Search for the cell housing the specified text and yield its (X, Y) center coordinate. 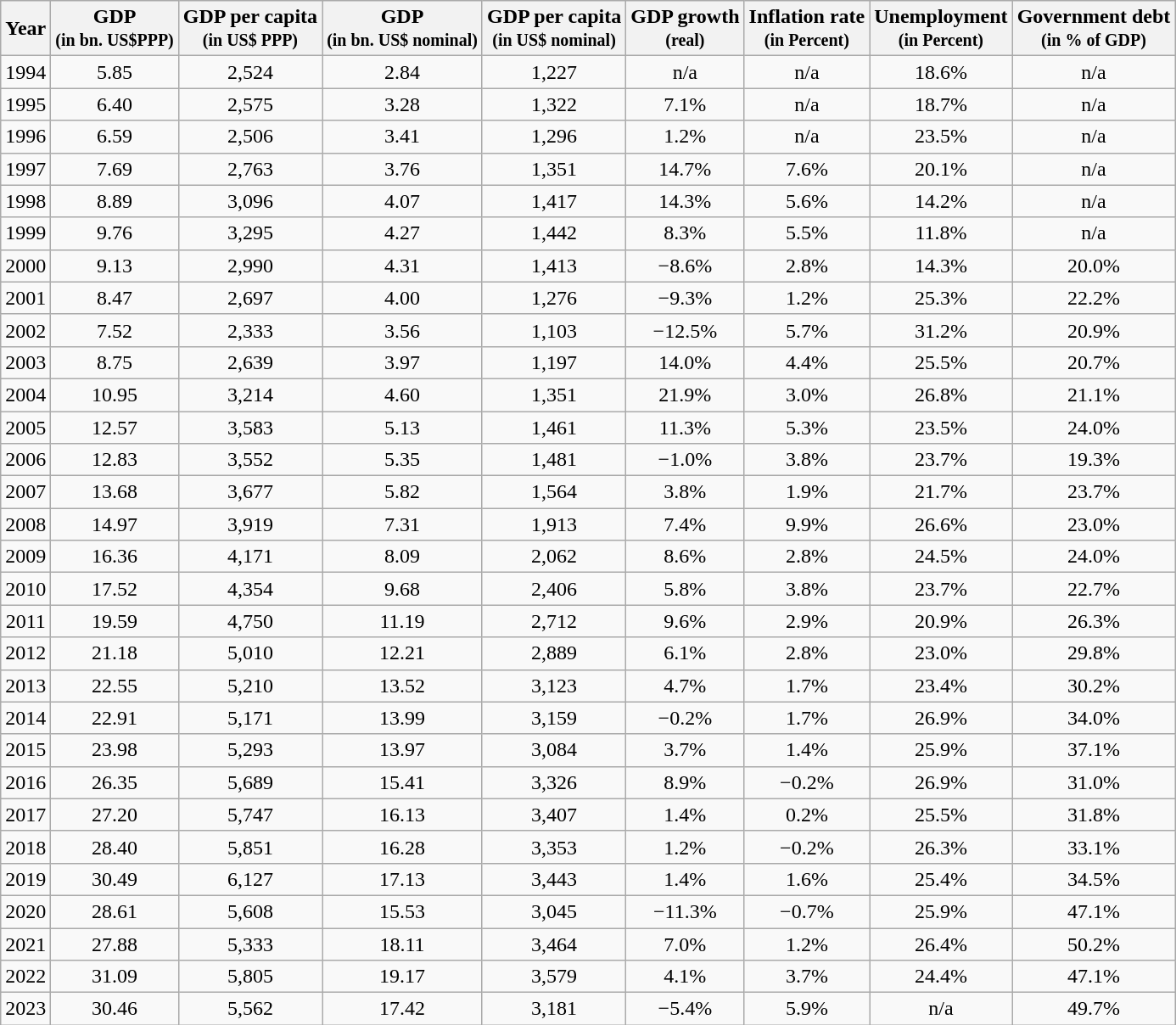
20.1% (941, 169)
3,583 (249, 427)
15.41 (402, 782)
2016 (25, 782)
8.9% (686, 782)
3,181 (553, 1009)
4,354 (249, 589)
2009 (25, 557)
−9.3% (686, 298)
8.3% (686, 233)
2,062 (553, 557)
3.41 (402, 137)
2,524 (249, 72)
2002 (25, 330)
49.7% (1094, 1009)
16.13 (402, 815)
8.89 (115, 201)
4.31 (402, 266)
GDP growth(real) (686, 29)
3,045 (553, 911)
2017 (25, 815)
3,407 (553, 815)
5,689 (249, 782)
GDP per capita(in US$ PPP) (249, 29)
1,417 (553, 201)
12.83 (115, 460)
8.09 (402, 557)
−5.4% (686, 1009)
14.2% (941, 201)
5.7% (807, 330)
−0.7% (807, 911)
7.6% (807, 169)
Year (25, 29)
1997 (25, 169)
2,697 (249, 298)
GDP per capita(in US$ nominal) (553, 29)
2015 (25, 750)
19.59 (115, 621)
5.5% (807, 233)
2022 (25, 977)
16.36 (115, 557)
GDP(in bn. US$PPP) (115, 29)
7.4% (686, 524)
−12.5% (686, 330)
7.69 (115, 169)
31.0% (1094, 782)
2018 (25, 847)
5.82 (402, 492)
5.3% (807, 427)
3,552 (249, 460)
2.84 (402, 72)
20.7% (1094, 362)
20.0% (1094, 266)
1,227 (553, 72)
31.2% (941, 330)
24.5% (941, 557)
1995 (25, 104)
1,481 (553, 460)
5,010 (249, 653)
31.8% (1094, 815)
23.98 (115, 750)
17.42 (402, 1009)
7.31 (402, 524)
14.0% (686, 362)
1999 (25, 233)
9.6% (686, 621)
1,913 (553, 524)
5,851 (249, 847)
2020 (25, 911)
1,197 (553, 362)
5,171 (249, 718)
3.97 (402, 362)
3,677 (249, 492)
28.61 (115, 911)
31.09 (115, 977)
13.52 (402, 686)
13.97 (402, 750)
11.8% (941, 233)
4,171 (249, 557)
12.21 (402, 653)
2005 (25, 427)
6.1% (686, 653)
2011 (25, 621)
26.35 (115, 782)
24.4% (941, 977)
2013 (25, 686)
2023 (25, 1009)
11.19 (402, 621)
25.4% (941, 879)
Government debt(in % of GDP) (1094, 29)
9.68 (402, 589)
22.91 (115, 718)
3,096 (249, 201)
18.7% (941, 104)
6.59 (115, 137)
13.68 (115, 492)
2.9% (807, 621)
3,326 (553, 782)
1,461 (553, 427)
5,747 (249, 815)
11.3% (686, 427)
Unemployment(in Percent) (941, 29)
5,210 (249, 686)
4.00 (402, 298)
9.13 (115, 266)
27.20 (115, 815)
2019 (25, 879)
29.8% (1094, 653)
9.76 (115, 233)
28.40 (115, 847)
21.9% (686, 395)
2000 (25, 266)
4,750 (249, 621)
22.55 (115, 686)
18.11 (402, 944)
17.52 (115, 589)
3,579 (553, 977)
14.97 (115, 524)
5.13 (402, 427)
26.8% (941, 395)
5,333 (249, 944)
1994 (25, 72)
34.0% (1094, 718)
8.47 (115, 298)
2,639 (249, 362)
8.75 (115, 362)
4.4% (807, 362)
5,562 (249, 1009)
5.85 (115, 72)
1998 (25, 201)
3,214 (249, 395)
5.9% (807, 1009)
3,443 (553, 879)
2,406 (553, 589)
21.7% (941, 492)
2010 (25, 589)
2,990 (249, 266)
5.6% (807, 201)
30.46 (115, 1009)
3,159 (553, 718)
−11.3% (686, 911)
10.95 (115, 395)
1,276 (553, 298)
22.7% (1094, 589)
−8.6% (686, 266)
0.2% (807, 815)
25.3% (941, 298)
Inflation rate(in Percent) (807, 29)
50.2% (1094, 944)
2003 (25, 362)
7.0% (686, 944)
34.5% (1094, 879)
3.28 (402, 104)
2,712 (553, 621)
15.53 (402, 911)
2008 (25, 524)
3,084 (553, 750)
8.6% (686, 557)
5,293 (249, 750)
22.2% (1094, 298)
19.3% (1094, 460)
30.49 (115, 879)
16.28 (402, 847)
19.17 (402, 977)
3,919 (249, 524)
4.27 (402, 233)
2007 (25, 492)
3,464 (553, 944)
2,575 (249, 104)
9.9% (807, 524)
23.4% (941, 686)
2,506 (249, 137)
2,333 (249, 330)
13.99 (402, 718)
5,805 (249, 977)
2021 (25, 944)
1,442 (553, 233)
1,322 (553, 104)
3,295 (249, 233)
33.1% (1094, 847)
17.13 (402, 879)
3.76 (402, 169)
5,608 (249, 911)
2006 (25, 460)
14.7% (686, 169)
2014 (25, 718)
4.7% (686, 686)
26.4% (941, 944)
26.6% (941, 524)
30.2% (1094, 686)
3,353 (553, 847)
3.0% (807, 395)
1,564 (553, 492)
1996 (25, 137)
6,127 (249, 879)
GDP(in bn. US$ nominal) (402, 29)
4.07 (402, 201)
1.9% (807, 492)
4.1% (686, 977)
1,413 (553, 266)
4.60 (402, 395)
1.6% (807, 879)
7.52 (115, 330)
7.1% (686, 104)
5.8% (686, 589)
21.18 (115, 653)
6.40 (115, 104)
21.1% (1094, 395)
37.1% (1094, 750)
2,889 (553, 653)
2001 (25, 298)
3,123 (553, 686)
2004 (25, 395)
27.88 (115, 944)
3.56 (402, 330)
−1.0% (686, 460)
2012 (25, 653)
5.35 (402, 460)
1,296 (553, 137)
18.6% (941, 72)
1,103 (553, 330)
2,763 (249, 169)
12.57 (115, 427)
